Pinpoint the cell where the given text exists, returning its [X, Y] midpoint coordinate. 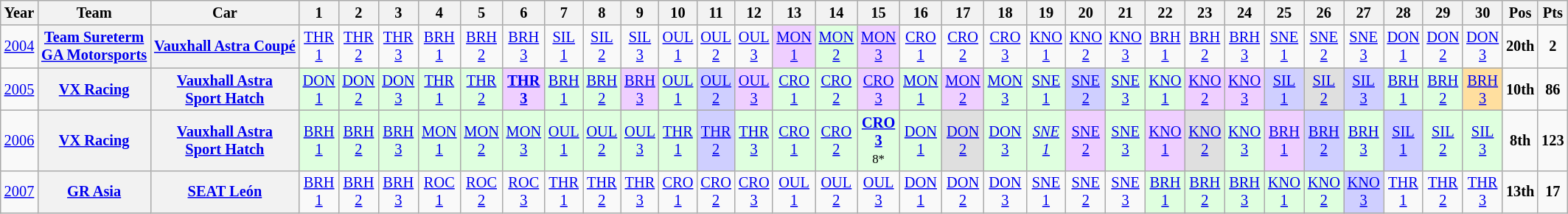
21 [1126, 13]
2006 [19, 140]
8 [602, 13]
10th [1520, 89]
13 [793, 13]
6 [523, 13]
86 [1553, 89]
22 [1165, 13]
16 [920, 13]
123 [1553, 140]
Car [225, 13]
ROC3 [523, 192]
3 [398, 13]
25 [1284, 13]
Year [19, 13]
2005 [19, 89]
13th [1520, 192]
26 [1324, 13]
Pts [1553, 13]
11 [716, 13]
SEAT León [225, 192]
19 [1046, 13]
27 [1364, 13]
2004 [19, 46]
2007 [19, 192]
28 [1404, 13]
Team [94, 13]
29 [1443, 13]
15 [879, 13]
12 [754, 13]
ROC2 [481, 192]
7 [564, 13]
Vauxhall Astra Coupé [225, 46]
14 [836, 13]
Pos [1520, 13]
24 [1244, 13]
23 [1205, 13]
1 [319, 13]
30 [1482, 13]
Team SuretermGA Motorsports [94, 46]
8th [1520, 140]
CRO38* [879, 140]
20th [1520, 46]
9 [640, 13]
GR Asia [94, 192]
ROC1 [439, 192]
10 [678, 13]
20 [1086, 13]
5 [481, 13]
18 [1006, 13]
4 [439, 13]
